Determine the [x, y] coordinate at the center of the cell enclosing the given text.  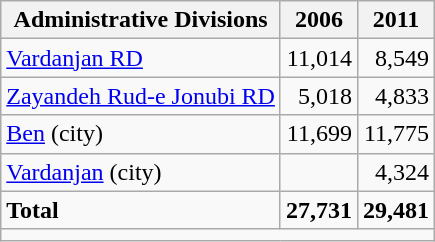
Ben (city) [141, 134]
27,731 [318, 210]
29,481 [396, 210]
Vardanjan (city) [141, 172]
11,699 [318, 134]
Administrative Divisions [141, 20]
11,775 [396, 134]
11,014 [318, 58]
Zayandeh Rud-e Jonubi RD [141, 96]
5,018 [318, 96]
Total [141, 210]
8,549 [396, 58]
2006 [318, 20]
4,833 [396, 96]
Vardanjan RD [141, 58]
4,324 [396, 172]
2011 [396, 20]
